Return the (X, Y) coordinate for the center point of the cell that contains the specified text.  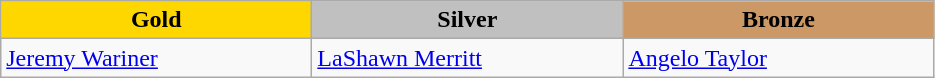
Angelo Taylor (778, 58)
Jeremy Wariner (156, 58)
Gold (156, 20)
Bronze (778, 20)
Silver (468, 20)
LaShawn Merritt (468, 58)
